Determine the (x, y) coordinate at the center of the cell enclosing the given text.  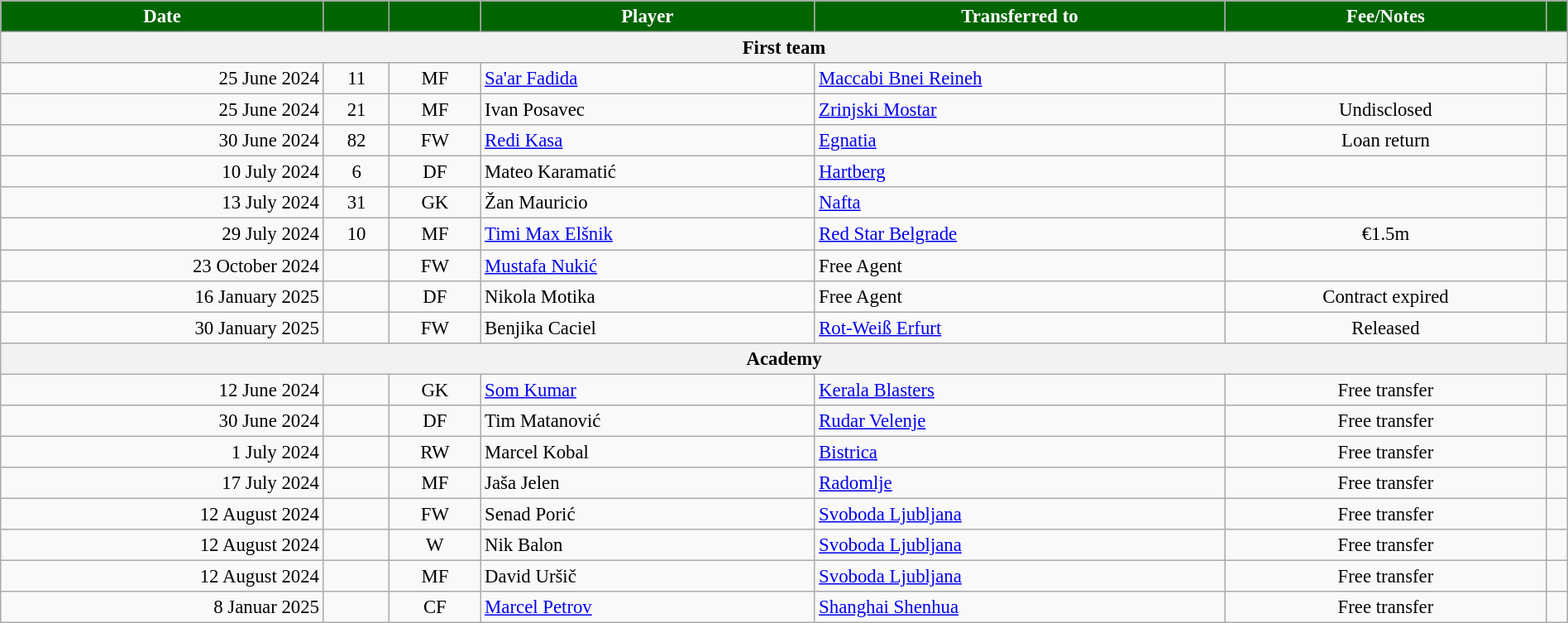
Mustafa Nukić (648, 266)
1 July 2024 (162, 452)
23 October 2024 (162, 266)
David Uršič (648, 577)
Nikola Motika (648, 296)
11 (356, 79)
Timi Max Elšnik (648, 234)
Maccabi Bnei Reineh (1020, 79)
Red Star Belgrade (1020, 234)
Player (648, 17)
Loan return (1386, 141)
CF (435, 607)
RW (435, 452)
Zrinjski Mostar (1020, 110)
Transferred to (1020, 17)
Rudar Velenje (1020, 421)
Žan Mauricio (648, 203)
Rot-Weiß Erfurt (1020, 328)
6 (356, 172)
Bistrica (1020, 452)
30 January 2025 (162, 328)
12 June 2024 (162, 390)
Marcel Kobal (648, 452)
31 (356, 203)
Kerala Blasters (1020, 390)
82 (356, 141)
13 July 2024 (162, 203)
Redi Kasa (648, 141)
Som Kumar (648, 390)
29 July 2024 (162, 234)
Sa'ar Fadida (648, 79)
Senad Porić (648, 514)
Contract expired (1386, 296)
Benjika Caciel (648, 328)
17 July 2024 (162, 483)
First team (784, 48)
Tim Matanović (648, 421)
Egnatia (1020, 141)
Radomlje (1020, 483)
Hartberg (1020, 172)
10 (356, 234)
10 July 2024 (162, 172)
16 January 2025 (162, 296)
Undisclosed (1386, 110)
Shanghai Shenhua (1020, 607)
Nik Balon (648, 545)
€1.5m (1386, 234)
Mateo Karamatić (648, 172)
Fee/Notes (1386, 17)
Marcel Petrov (648, 607)
8 Januar 2025 (162, 607)
Ivan Posavec (648, 110)
Date (162, 17)
W (435, 545)
Nafta (1020, 203)
21 (356, 110)
Released (1386, 328)
Jaša Jelen (648, 483)
Academy (784, 358)
